For the text-containing cell, return its midpoint in [X, Y] coordinate format. 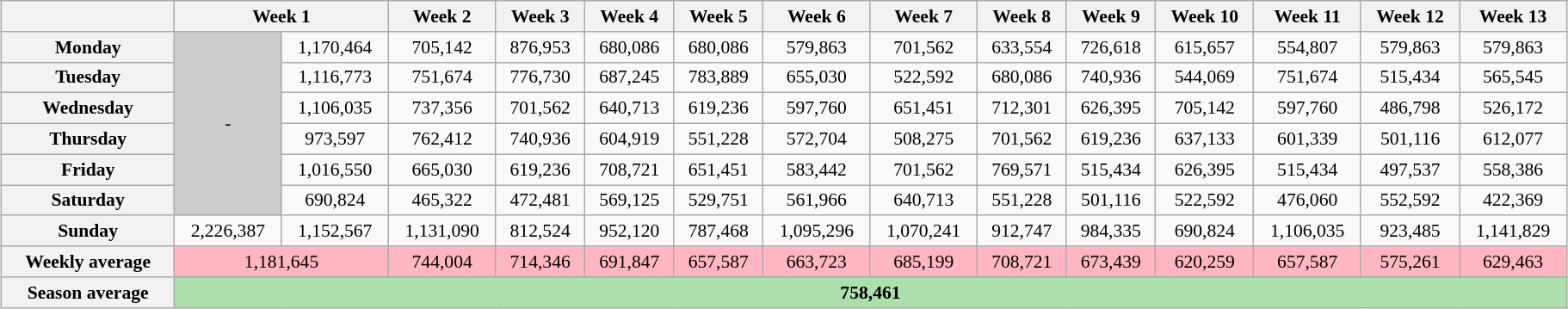
465,322 [441, 201]
554,807 [1307, 47]
1,141,829 [1513, 232]
601,339 [1307, 139]
1,131,090 [441, 232]
Monday [88, 47]
663,723 [817, 262]
Week 7 [923, 16]
Week 2 [441, 16]
Week 1 [282, 16]
1,152,567 [335, 232]
1,116,773 [335, 77]
472,481 [540, 201]
769,571 [1022, 170]
Week 11 [1307, 16]
Week 4 [629, 16]
Season average [88, 293]
673,439 [1111, 262]
572,704 [817, 139]
486,798 [1410, 108]
Thursday [88, 139]
973,597 [335, 139]
1,170,464 [335, 47]
Week 10 [1205, 16]
712,301 [1022, 108]
- [228, 124]
923,485 [1410, 232]
Weekly average [88, 262]
558,386 [1513, 170]
Week 5 [719, 16]
561,966 [817, 201]
984,335 [1111, 232]
637,133 [1205, 139]
633,554 [1022, 47]
744,004 [441, 262]
Week 3 [540, 16]
1,095,296 [817, 232]
952,120 [629, 232]
762,412 [441, 139]
615,657 [1205, 47]
529,751 [719, 201]
497,537 [1410, 170]
575,261 [1410, 262]
1,181,645 [282, 262]
783,889 [719, 77]
583,442 [817, 170]
876,953 [540, 47]
691,847 [629, 262]
Friday [88, 170]
Week 8 [1022, 16]
726,618 [1111, 47]
612,077 [1513, 139]
685,199 [923, 262]
812,524 [540, 232]
Wednesday [88, 108]
Saturday [88, 201]
737,356 [441, 108]
526,172 [1513, 108]
604,919 [629, 139]
Tuesday [88, 77]
1,070,241 [923, 232]
787,468 [719, 232]
1,016,550 [335, 170]
912,747 [1022, 232]
714,346 [540, 262]
508,275 [923, 139]
569,125 [629, 201]
665,030 [441, 170]
565,545 [1513, 77]
758,461 [871, 293]
Week 6 [817, 16]
776,730 [540, 77]
Week 13 [1513, 16]
Week 12 [1410, 16]
620,259 [1205, 262]
422,369 [1513, 201]
2,226,387 [228, 232]
Sunday [88, 232]
552,592 [1410, 201]
629,463 [1513, 262]
476,060 [1307, 201]
Week 9 [1111, 16]
544,069 [1205, 77]
687,245 [629, 77]
655,030 [817, 77]
